For the text-containing cell, return its midpoint in [x, y] coordinate format. 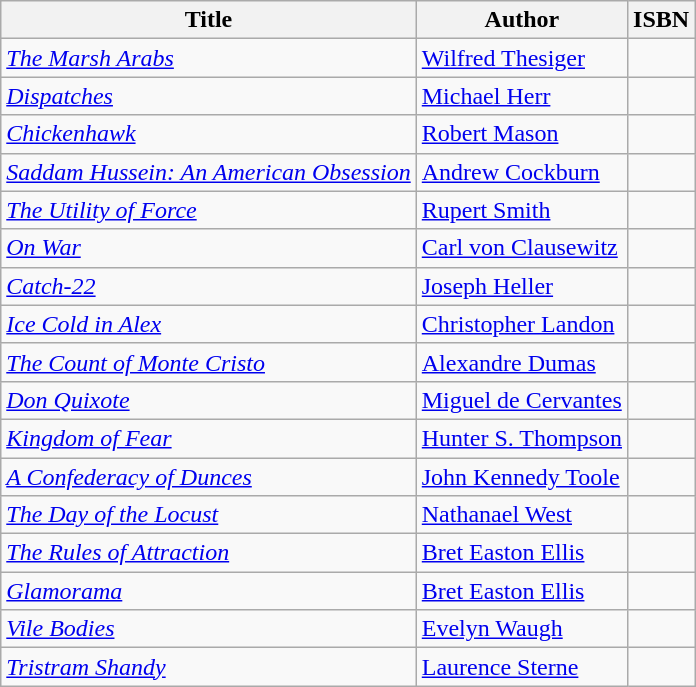
Glamorama [209, 591]
On War [209, 248]
Christopher Landon [522, 324]
Title [209, 20]
Hunter S. Thompson [522, 438]
The Count of Monte Cristo [209, 362]
Chickenhawk [209, 134]
Author [522, 20]
Robert Mason [522, 134]
Vile Bodies [209, 629]
Carl von Clausewitz [522, 248]
Don Quixote [209, 400]
Kingdom of Fear [209, 438]
Dispatches [209, 96]
Rupert Smith [522, 210]
Nathanael West [522, 515]
The Rules of Attraction [209, 553]
Wilfred Thesiger [522, 58]
Ice Cold in Alex [209, 324]
Laurence Sterne [522, 667]
The Marsh Arabs [209, 58]
Miguel de Cervantes [522, 400]
Joseph Heller [522, 286]
A Confederacy of Dunces [209, 477]
John Kennedy Toole [522, 477]
The Day of the Locust [209, 515]
ISBN [662, 20]
Catch-22 [209, 286]
Alexandre Dumas [522, 362]
Andrew Cockburn [522, 172]
Tristram Shandy [209, 667]
Michael Herr [522, 96]
Evelyn Waugh [522, 629]
Saddam Hussein: An American Obsession [209, 172]
The Utility of Force [209, 210]
